From the cell containing the given text, extract its center point as (x, y) coordinate. 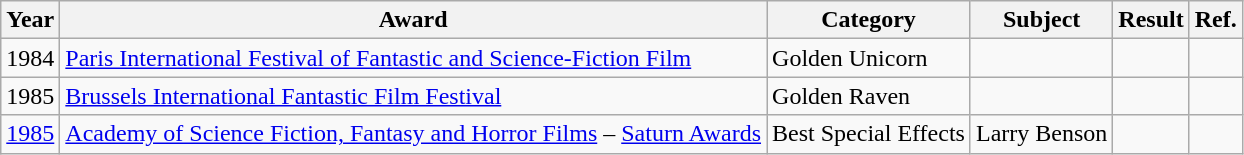
1984 (30, 58)
Subject (1041, 20)
Result (1151, 20)
Ref. (1216, 20)
Award (414, 20)
Category (869, 20)
Golden Unicorn (869, 58)
Larry Benson (1041, 134)
Academy of Science Fiction, Fantasy and Horror Films – Saturn Awards (414, 134)
Paris International Festival of Fantastic and Science-Fiction Film (414, 58)
Brussels International Fantastic Film Festival (414, 96)
Best Special Effects (869, 134)
Year (30, 20)
Golden Raven (869, 96)
